For the text-containing cell, return its midpoint in (X, Y) coordinate format. 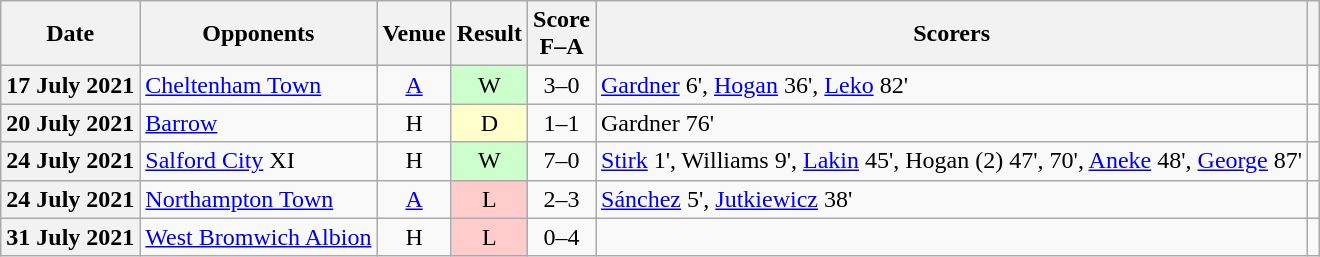
West Bromwich Albion (258, 237)
Barrow (258, 123)
Gardner 76' (952, 123)
17 July 2021 (70, 85)
Opponents (258, 34)
Northampton Town (258, 199)
3–0 (562, 85)
Scorers (952, 34)
ScoreF–A (562, 34)
Cheltenham Town (258, 85)
20 July 2021 (70, 123)
D (489, 123)
0–4 (562, 237)
Stirk 1', Williams 9', Lakin 45', Hogan (2) 47', 70', Aneke 48', George 87' (952, 161)
Venue (414, 34)
Sánchez 5', Jutkiewicz 38' (952, 199)
1–1 (562, 123)
31 July 2021 (70, 237)
Date (70, 34)
Result (489, 34)
Salford City XI (258, 161)
2–3 (562, 199)
7–0 (562, 161)
Gardner 6', Hogan 36', Leko 82' (952, 85)
